Scan for the cell matching the given text and deliver its [X, Y] coordinate at center. 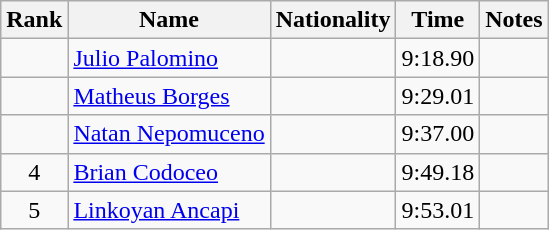
Time [438, 20]
9:53.01 [438, 210]
Matheus Borges [169, 96]
9:18.90 [438, 58]
Linkoyan Ancapi [169, 210]
Julio Palomino [169, 58]
9:29.01 [438, 96]
Natan Nepomuceno [169, 134]
Name [169, 20]
Rank [34, 20]
9:37.00 [438, 134]
4 [34, 172]
Brian Codoceo [169, 172]
Notes [514, 20]
9:49.18 [438, 172]
Nationality [333, 20]
5 [34, 210]
